Search for the cell housing the specified text and yield its (X, Y) center coordinate. 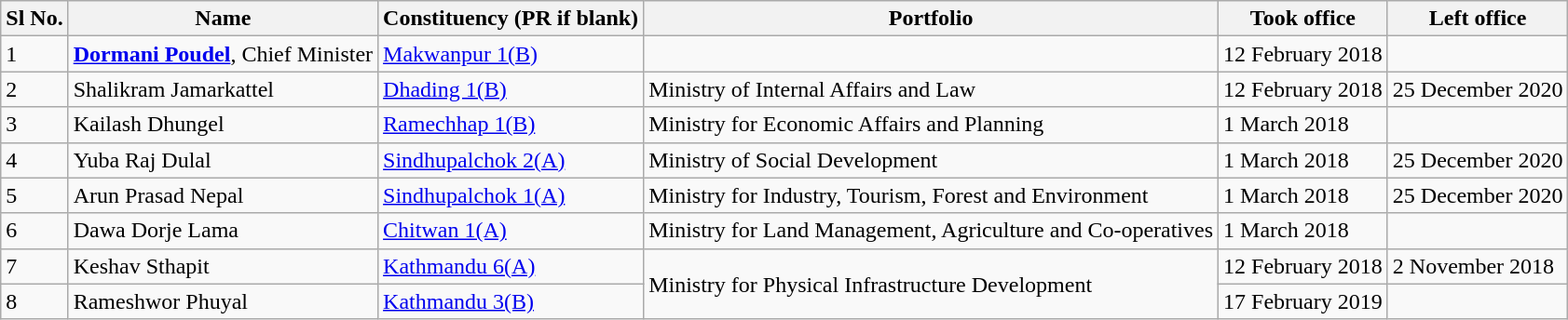
17 February 2019 (1303, 301)
Ministry for Land Management, Agriculture and Co-operatives (932, 231)
Took office (1303, 19)
Dhading 1(B) (511, 89)
Ministry of Internal Affairs and Law (932, 89)
Ministry for Industry, Tourism, Forest and Environment (932, 195)
5 (34, 195)
Left office (1478, 19)
Arun Prasad Nepal (223, 195)
6 (34, 231)
Makwanpur 1(B) (511, 54)
Kathmandu 6(A) (511, 266)
Dawa Dorje Lama (223, 231)
Portfolio (932, 19)
2 (34, 89)
Constituency (PR if blank) (511, 19)
Sl No. (34, 19)
Kailash Dhungel (223, 125)
Kathmandu 3(B) (511, 301)
Keshav Sthapit (223, 266)
Sindhupalchok 2(A) (511, 160)
Dormani Poudel, Chief Minister (223, 54)
3 (34, 125)
2 November 2018 (1478, 266)
Chitwan 1(A) (511, 231)
Ministry of Social Development (932, 160)
1 (34, 54)
Yuba Raj Dulal (223, 160)
Name (223, 19)
8 (34, 301)
Sindhupalchok 1(A) (511, 195)
Ministry for Economic Affairs and Planning (932, 125)
Ministry for Physical Infrastructure Development (932, 284)
Ramechhap 1(B) (511, 125)
4 (34, 160)
7 (34, 266)
Rameshwor Phuyal (223, 301)
Shalikram Jamarkattel (223, 89)
